For the text-containing cell, return its midpoint in (x, y) coordinate format. 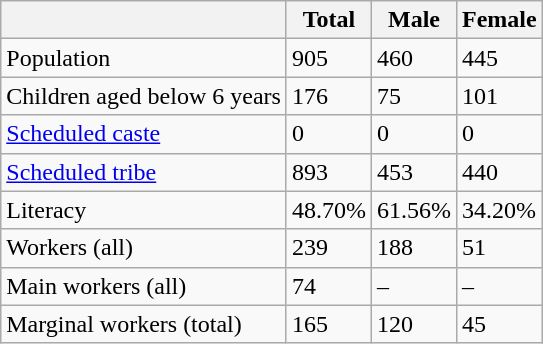
61.56% (414, 210)
Literacy (144, 210)
51 (500, 248)
460 (414, 58)
905 (328, 58)
188 (414, 248)
Marginal workers (total) (144, 324)
Male (414, 20)
239 (328, 248)
101 (500, 96)
445 (500, 58)
48.70% (328, 210)
453 (414, 172)
74 (328, 286)
75 (414, 96)
45 (500, 324)
Scheduled caste (144, 134)
Main workers (all) (144, 286)
893 (328, 172)
Scheduled tribe (144, 172)
120 (414, 324)
165 (328, 324)
440 (500, 172)
Female (500, 20)
Children aged below 6 years (144, 96)
Population (144, 58)
34.20% (500, 210)
Total (328, 20)
Workers (all) (144, 248)
176 (328, 96)
